Pinpoint the cell where the given text exists, returning its [x, y] midpoint coordinate. 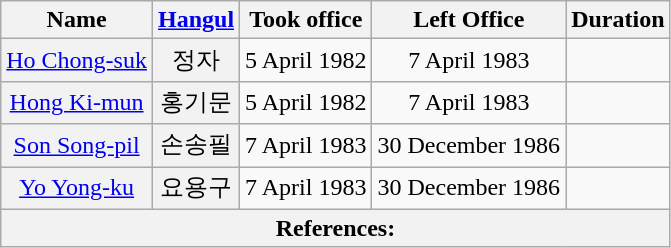
Name [77, 20]
정자 [196, 60]
Hangul [196, 20]
Took office [306, 20]
Hong Ki-mun [77, 102]
Ho Chong-suk [77, 60]
홍기문 [196, 102]
Yo Yong-ku [77, 188]
Left Office [469, 20]
Duration [618, 20]
Son Song-pil [77, 146]
References: [336, 228]
손송필 [196, 146]
요용구 [196, 188]
